Provide the (X, Y) coordinate of the cell's center where the given text is located.  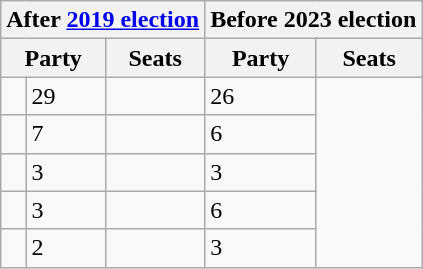
26 (261, 96)
2 (66, 248)
7 (66, 134)
29 (66, 96)
Before 2023 election (314, 20)
After 2019 election (103, 20)
